Capture the cell that displays the provided text and extract its [x, y] central coordinate. 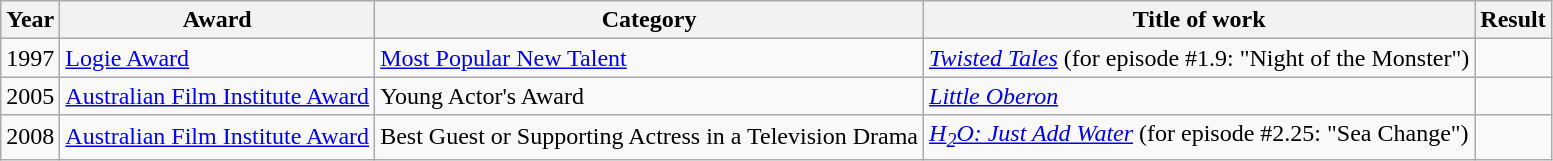
Category [650, 20]
Result [1513, 20]
2005 [30, 96]
Most Popular New Talent [650, 58]
Logie Award [218, 58]
Title of work [1200, 20]
Young Actor's Award [650, 96]
Best Guest or Supporting Actress in a Television Drama [650, 137]
Little Oberon [1200, 96]
1997 [30, 58]
Twisted Tales (for episode #1.9: "Night of the Monster") [1200, 58]
2008 [30, 137]
H2O: Just Add Water (for episode #2.25: "Sea Change") [1200, 137]
Award [218, 20]
Year [30, 20]
